Pinpoint the cell where the given text exists, returning its (x, y) midpoint coordinate. 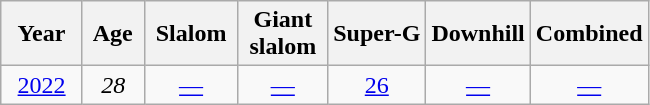
Super-G (377, 34)
28 (113, 85)
2022 (42, 85)
Age (113, 34)
Slalom (191, 34)
26 (377, 85)
Year (42, 34)
Downhill (478, 34)
Giant slalom (283, 34)
Combined (589, 34)
